Locate the cell with the specified text and output its (x, y) center coordinate. 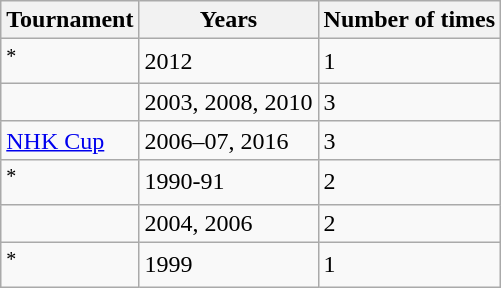
NHK Cup (70, 140)
1990-91 (228, 182)
1999 (228, 264)
Tournament (70, 20)
Years (228, 20)
2003, 2008, 2010 (228, 102)
Number of times (410, 20)
2004, 2006 (228, 223)
2006–07, 2016 (228, 140)
2012 (228, 62)
